Extract the [X, Y] coordinate from the center of the cell holding the provided text.  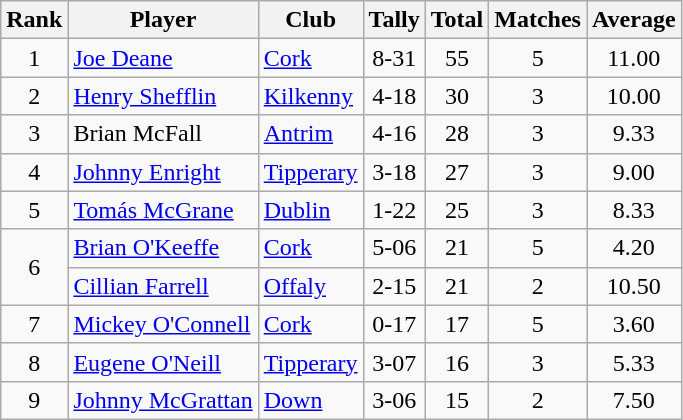
8-31 [394, 58]
Total [457, 20]
28 [457, 134]
Offaly [310, 286]
4 [34, 172]
4.20 [634, 248]
Cillian Farrell [163, 286]
Brian O'Keeffe [163, 248]
7 [34, 324]
55 [457, 58]
0-17 [394, 324]
25 [457, 210]
Mickey O'Connell [163, 324]
Rank [34, 20]
Eugene O'Neill [163, 362]
Johnny McGrattan [163, 400]
4-16 [394, 134]
Brian McFall [163, 134]
17 [457, 324]
1 [34, 58]
Joe Deane [163, 58]
Dublin [310, 210]
7.50 [634, 400]
Antrim [310, 134]
4-18 [394, 96]
Kilkenny [310, 96]
30 [457, 96]
6 [34, 267]
Club [310, 20]
10.50 [634, 286]
11.00 [634, 58]
Player [163, 20]
Tomás McGrane [163, 210]
5.33 [634, 362]
Matches [538, 20]
2-15 [394, 286]
Average [634, 20]
Tally [394, 20]
3-18 [394, 172]
9.00 [634, 172]
10.00 [634, 96]
Down [310, 400]
27 [457, 172]
1-22 [394, 210]
Henry Shefflin [163, 96]
5-06 [394, 248]
8.33 [634, 210]
9.33 [634, 134]
15 [457, 400]
16 [457, 362]
Johnny Enright [163, 172]
3-07 [394, 362]
3.60 [634, 324]
8 [34, 362]
9 [34, 400]
3-06 [394, 400]
